From the cell containing the given text, extract its center point as [X, Y] coordinate. 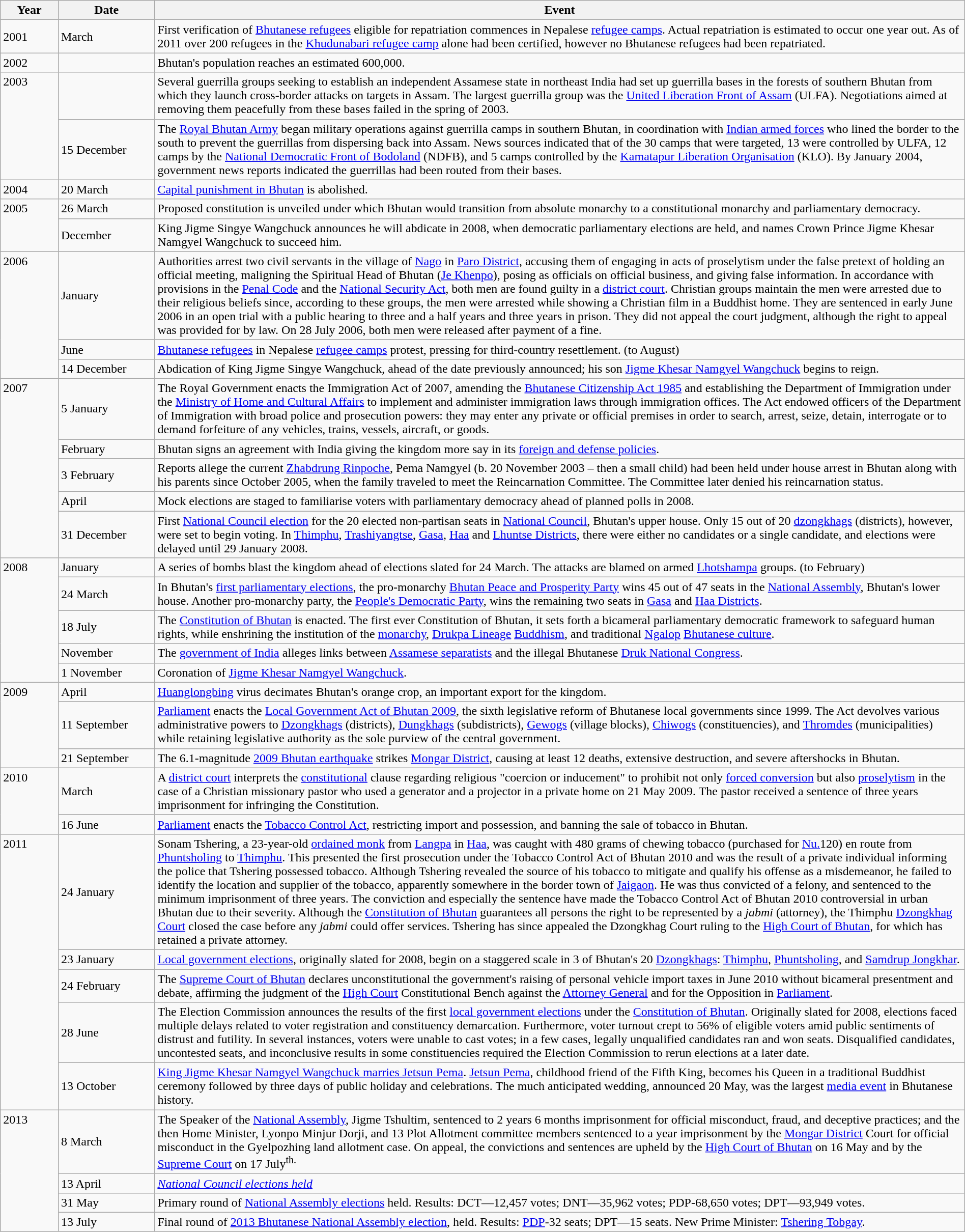
December [106, 235]
20 March [106, 189]
31 December [106, 535]
13 October [106, 1086]
13 July [106, 1222]
2010 [30, 801]
Parliament enacts the Tobacco Control Act, restricting import and possession, and banning the sale of tobacco in Bhutan. [560, 824]
Bhutan's population reaches an estimated 600,000. [560, 63]
June [106, 349]
Year [30, 10]
21 September [106, 758]
2008 [30, 620]
15 December [106, 150]
The government of India alleges links between Assamese separatists and the illegal Bhutanese Druk National Congress. [560, 653]
13 April [106, 1183]
24 January [106, 892]
28 June [106, 1032]
2011 [30, 971]
Huanglongbing virus decimates Bhutan's orange crop, an important export for the kingdom. [560, 692]
Bhutan signs an agreement with India giving the kingdom more say in its foreign and defense policies. [560, 449]
November [106, 653]
31 May [106, 1202]
2009 [30, 725]
26 March [106, 209]
2002 [30, 63]
2007 [30, 468]
February [106, 449]
3 February [106, 475]
Coronation of Jigme Khesar Namgyel Wangchuck. [560, 673]
2001 [30, 37]
National Council elections held [560, 1183]
24 March [106, 594]
2004 [30, 189]
Primary round of National Assembly elections held. Results: DCT—12,457 votes; DNT—35,962 votes; PDP-68,650 votes; DPT—93,949 votes. [560, 1202]
2013 [30, 1171]
Final round of 2013 Bhutanese National Assembly election, held. Results: PDP-32 seats; DPT—15 seats. New Prime Minister: Tshering Tobgay. [560, 1222]
A series of bombs blast the kingdom ahead of elections slated for 24 March. The attacks are blamed on armed Lhotshampa groups. (to February) [560, 568]
18 July [106, 627]
Abdication of King Jigme Singye Wangchuck, ahead of the date previously announced; his son Jigme Khesar Namgyel Wangchuck begins to reign. [560, 369]
Mock elections are staged to familiarise voters with parliamentary democracy ahead of planned polls in 2008. [560, 501]
11 September [106, 725]
Capital punishment in Bhutan is abolished. [560, 189]
24 February [106, 986]
Date [106, 10]
2006 [30, 315]
5 January [106, 408]
23 January [106, 959]
2005 [30, 225]
1 November [106, 673]
16 June [106, 824]
14 December [106, 369]
8 March [106, 1142]
2003 [30, 126]
Bhutanese refugees in Nepalese refugee camps protest, pressing for third-country resettlement. (to August) [560, 349]
Event [560, 10]
